Identify which cell holds the provided text, then report its [x, y] central coordinate. 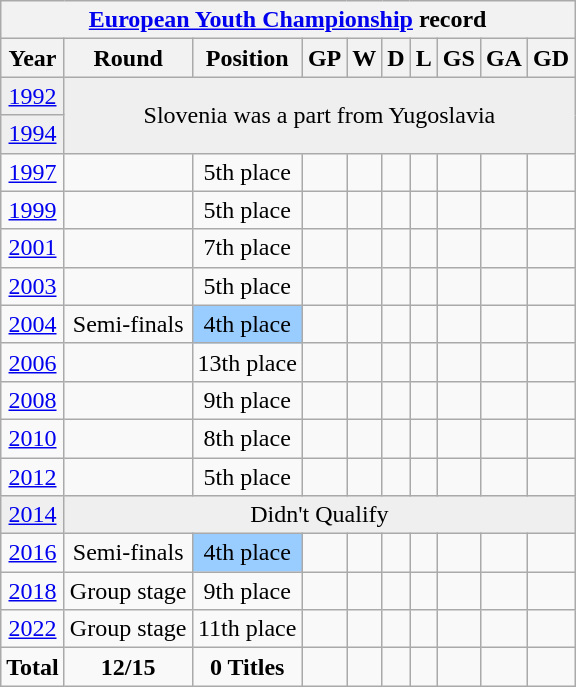
Didn't Qualify [319, 515]
L [424, 58]
7th place [247, 248]
Year [33, 58]
GP [324, 58]
2004 [33, 324]
D [396, 58]
GD [550, 58]
8th place [247, 438]
Round [128, 58]
2008 [33, 400]
2018 [33, 591]
Position [247, 58]
12/15 [128, 667]
Slovenia was a part from Yugoslavia [319, 115]
2016 [33, 553]
2010 [33, 438]
2001 [33, 248]
GA [504, 58]
1999 [33, 210]
W [364, 58]
2012 [33, 477]
1994 [33, 134]
1992 [33, 96]
2003 [33, 286]
0 Titles [247, 667]
2014 [33, 515]
GS [458, 58]
European Youth Championship record [288, 20]
13th place [247, 362]
Total [33, 667]
2022 [33, 629]
2006 [33, 362]
11th place [247, 629]
1997 [33, 172]
